Pinpoint the cell where the given text exists, returning its (x, y) midpoint coordinate. 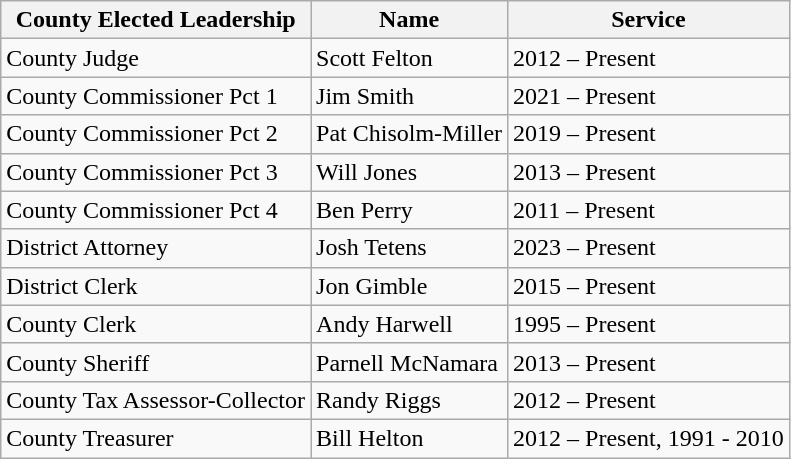
Scott Felton (410, 58)
County Commissioner Pct 2 (156, 134)
Parnell McNamara (410, 362)
2011 – Present (649, 210)
County Tax Assessor-Collector (156, 400)
Ben Perry (410, 210)
Andy Harwell (410, 324)
Will Jones (410, 172)
Service (649, 20)
County Judge (156, 58)
County Sheriff (156, 362)
2021 – Present (649, 96)
Name (410, 20)
County Elected Leadership (156, 20)
2019 – Present (649, 134)
County Commissioner Pct 3 (156, 172)
Jon Gimble (410, 286)
County Treasurer (156, 438)
2015 – Present (649, 286)
Bill Helton (410, 438)
Josh Tetens (410, 248)
County Clerk (156, 324)
2012 – Present, 1991 - 2010 (649, 438)
Pat Chisolm-Miller (410, 134)
County Commissioner Pct 1 (156, 96)
Randy Riggs (410, 400)
1995 – Present (649, 324)
Jim Smith (410, 96)
District Attorney (156, 248)
District Clerk (156, 286)
County Commissioner Pct 4 (156, 210)
2023 – Present (649, 248)
